Scan for the cell matching the given text and deliver its [x, y] coordinate at center. 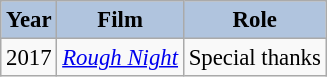
Special thanks [254, 58]
Year [29, 20]
Rough Night [120, 58]
2017 [29, 58]
Role [254, 20]
Film [120, 20]
